Output the [x, y] coordinate of the center of the cell containing the given text.  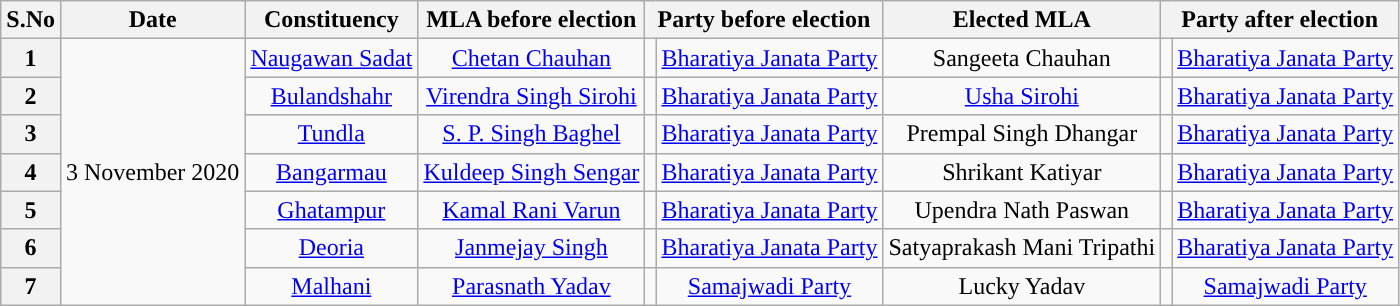
3 November 2020 [152, 172]
Constituency [332, 20]
Prempal Singh Dhangar [1022, 134]
Janmejay Singh [532, 248]
Naugawan Sadat [332, 58]
Ghatampur [332, 210]
Party after election [1280, 20]
Date [152, 20]
Bulandshahr [332, 96]
MLA before election [532, 20]
1 [31, 58]
Virendra Singh Sirohi [532, 96]
2 [31, 96]
4 [31, 172]
Kuldeep Singh Sengar [532, 172]
Upendra Nath Paswan [1022, 210]
Parasnath Yadav [532, 286]
Chetan Chauhan [532, 58]
Party before election [764, 20]
Lucky Yadav [1022, 286]
Kamal Rani Varun [532, 210]
S. P. Singh Baghel [532, 134]
S.No [31, 20]
Shrikant Katiyar [1022, 172]
Satyaprakash Mani Tripathi [1022, 248]
Tundla [332, 134]
6 [31, 248]
Bangarmau [332, 172]
Elected MLA [1022, 20]
3 [31, 134]
Sangeeta Chauhan [1022, 58]
Usha Sirohi [1022, 96]
Malhani [332, 286]
5 [31, 210]
Deoria [332, 248]
7 [31, 286]
